Scan for the cell matching the given text and deliver its (x, y) coordinate at center. 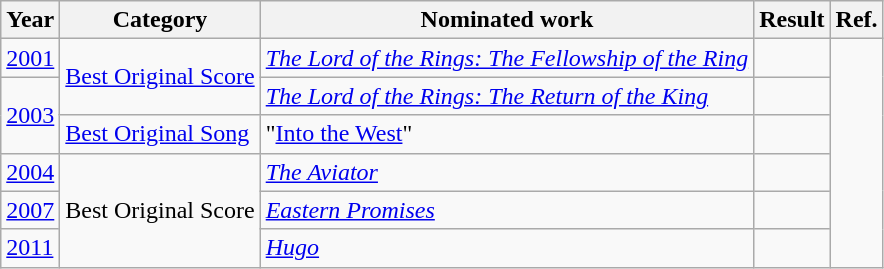
2007 (30, 210)
Eastern Promises (507, 210)
2004 (30, 172)
2003 (30, 115)
"Into the West" (507, 134)
Year (30, 20)
The Aviator (507, 172)
Nominated work (507, 20)
The Lord of the Rings: The Fellowship of the Ring (507, 58)
Hugo (507, 248)
The Lord of the Rings: The Return of the King (507, 96)
Best Original Song (160, 134)
2001 (30, 58)
2011 (30, 248)
Result (792, 20)
Category (160, 20)
Ref. (856, 20)
